Identify which cell holds the provided text, then report its [x, y] central coordinate. 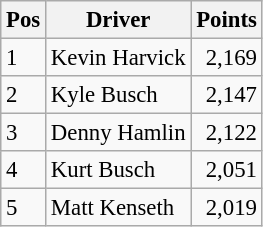
2,147 [226, 95]
Driver [118, 20]
2,019 [226, 208]
3 [24, 133]
1 [24, 58]
Matt Kenseth [118, 208]
Pos [24, 20]
2,122 [226, 133]
Kevin Harvick [118, 58]
Denny Hamlin [118, 133]
Kyle Busch [118, 95]
Points [226, 20]
Kurt Busch [118, 170]
5 [24, 208]
2,169 [226, 58]
4 [24, 170]
2,051 [226, 170]
2 [24, 95]
